Return [X, Y] of the center of cell containing provided text 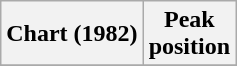
Chart (1982) [72, 34]
Peakposition [189, 34]
